Provide the (X, Y) coordinate of the cell's center where the given text is located.  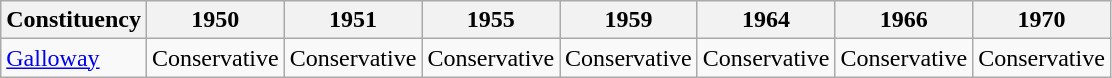
1955 (491, 20)
1966 (904, 20)
1959 (629, 20)
1951 (353, 20)
1970 (1042, 20)
Constituency (74, 20)
1950 (215, 20)
Galloway (74, 58)
1964 (766, 20)
